Detect which cell encompasses the target text, then output its (x, y) center coordinate. 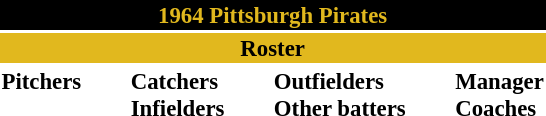
Roster (272, 48)
1964 Pittsburgh Pirates (272, 15)
